Determine the [x, y] coordinate at the center of the cell enclosing the given text.  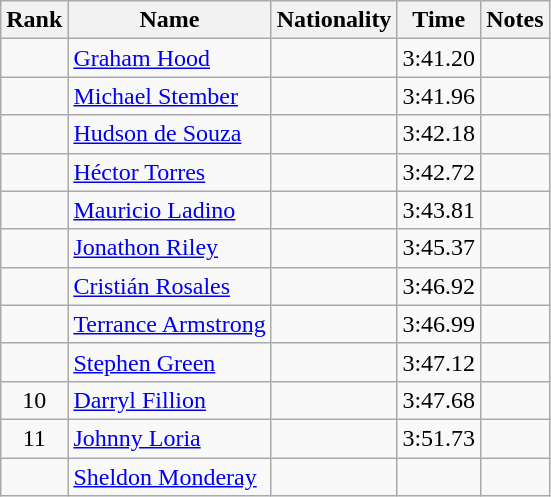
Sheldon Monderay [170, 477]
3:43.81 [439, 210]
3:47.68 [439, 400]
3:41.96 [439, 96]
Jonathon Riley [170, 248]
Héctor Torres [170, 172]
Darryl Fillion [170, 400]
Stephen Green [170, 362]
3:45.37 [439, 248]
Michael Stember [170, 96]
Johnny Loria [170, 438]
Name [170, 20]
Rank [34, 20]
3:46.92 [439, 286]
3:42.72 [439, 172]
3:46.99 [439, 324]
Terrance Armstrong [170, 324]
11 [34, 438]
3:51.73 [439, 438]
Nationality [334, 20]
3:41.20 [439, 58]
Graham Hood [170, 58]
10 [34, 400]
Hudson de Souza [170, 134]
Cristián Rosales [170, 286]
Notes [515, 20]
Mauricio Ladino [170, 210]
Time [439, 20]
3:42.18 [439, 134]
3:47.12 [439, 362]
